Pinpoint the cell where the given text exists, returning its (x, y) midpoint coordinate. 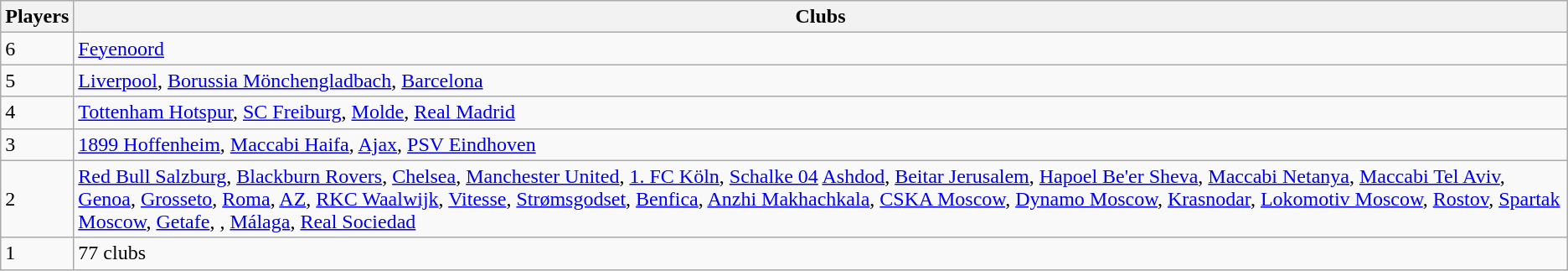
Feyenoord (821, 49)
Tottenham Hotspur, SC Freiburg, Molde, Real Madrid (821, 112)
5 (37, 81)
1899 Hoffenheim, Maccabi Haifa, Ajax, PSV Eindhoven (821, 144)
6 (37, 49)
2 (37, 199)
77 clubs (821, 253)
Players (37, 17)
Liverpool, Borussia Mönchengladbach, Barcelona (821, 81)
4 (37, 112)
Clubs (821, 17)
1 (37, 253)
3 (37, 144)
